From the cell containing the given text, extract its center point as (x, y) coordinate. 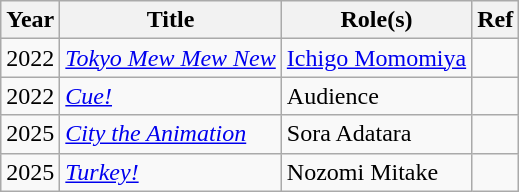
Turkey! (170, 172)
Year (30, 20)
Nozomi Mitake (376, 172)
Cue! (170, 96)
Role(s) (376, 20)
Tokyo Mew Mew New (170, 58)
City the Animation (170, 134)
Sora Adatara (376, 134)
Audience (376, 96)
Title (170, 20)
Ref (496, 20)
Ichigo Momomiya (376, 58)
